Capture the cell that displays the provided text and extract its [x, y] central coordinate. 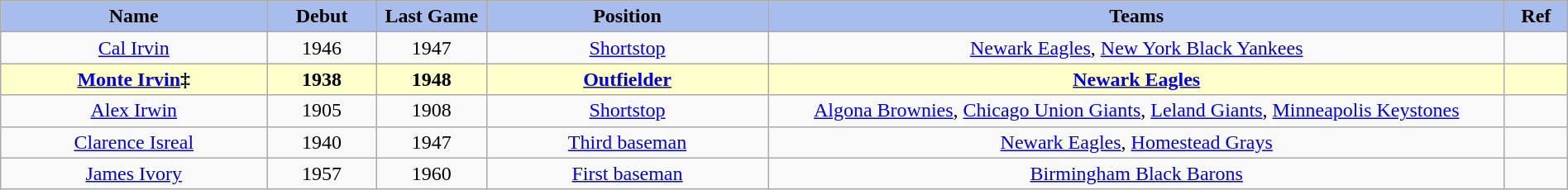
Last Game [432, 17]
Clarence Isreal [134, 142]
Position [627, 17]
1938 [323, 79]
Newark Eagles, Homestead Grays [1136, 142]
1948 [432, 79]
Teams [1136, 17]
1905 [323, 111]
Algona Brownies, Chicago Union Giants, Leland Giants, Minneapolis Keystones [1136, 111]
1946 [323, 48]
Alex Irwin [134, 111]
Monte Irvin‡ [134, 79]
1908 [432, 111]
Ref [1536, 17]
Newark Eagles [1136, 79]
James Ivory [134, 173]
1960 [432, 173]
Name [134, 17]
First baseman [627, 173]
Cal Irvin [134, 48]
1957 [323, 173]
Outfielder [627, 79]
Newark Eagles, New York Black Yankees [1136, 48]
Birmingham Black Barons [1136, 173]
Third baseman [627, 142]
1940 [323, 142]
Debut [323, 17]
